Return the (x, y) coordinate for the center point of the cell that contains the specified text.  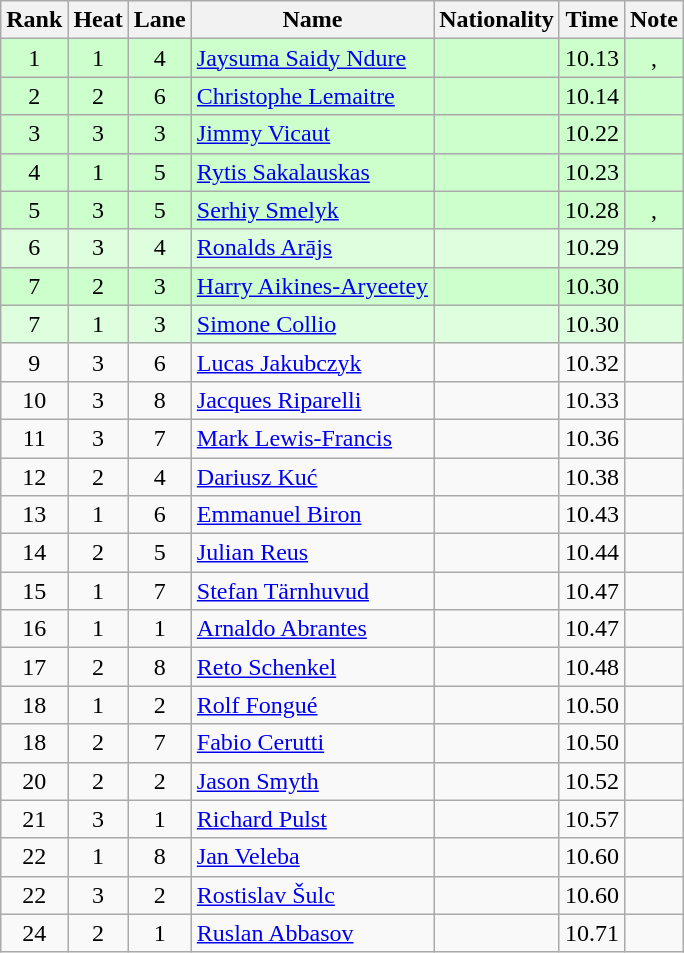
Name (312, 20)
10.43 (592, 515)
Nationality (497, 20)
10.28 (592, 210)
10 (34, 400)
Time (592, 20)
Reto Schenkel (312, 667)
Jaysuma Saidy Ndure (312, 58)
10.44 (592, 553)
Fabio Cerutti (312, 743)
Arnaldo Abrantes (312, 629)
10.38 (592, 477)
10.22 (592, 134)
Jimmy Vicaut (312, 134)
Heat (98, 20)
Harry Aikines-Aryeetey (312, 286)
Ruslan Abbasov (312, 933)
11 (34, 438)
10.71 (592, 933)
21 (34, 819)
20 (34, 781)
10.32 (592, 362)
Jan Veleba (312, 857)
Jason Smyth (312, 781)
Note (654, 20)
Dariusz Kuć (312, 477)
14 (34, 553)
Mark Lewis-Francis (312, 438)
10.13 (592, 58)
10.36 (592, 438)
10.23 (592, 172)
10.52 (592, 781)
17 (34, 667)
Stefan Tärnhuvud (312, 591)
Lucas Jakubczyk (312, 362)
Rank (34, 20)
Rostislav Šulc (312, 895)
10.14 (592, 96)
10.48 (592, 667)
Simone Collio (312, 324)
Rolf Fongué (312, 705)
9 (34, 362)
13 (34, 515)
Lane (160, 20)
Rytis Sakalauskas (312, 172)
10.57 (592, 819)
12 (34, 477)
10.33 (592, 400)
Serhiy Smelyk (312, 210)
10.29 (592, 248)
Emmanuel Biron (312, 515)
24 (34, 933)
Julian Reus (312, 553)
Christophe Lemaitre (312, 96)
Ronalds Arājs (312, 248)
Jacques Riparelli (312, 400)
15 (34, 591)
16 (34, 629)
Richard Pulst (312, 819)
